Capture the cell that displays the provided text and extract its (X, Y) central coordinate. 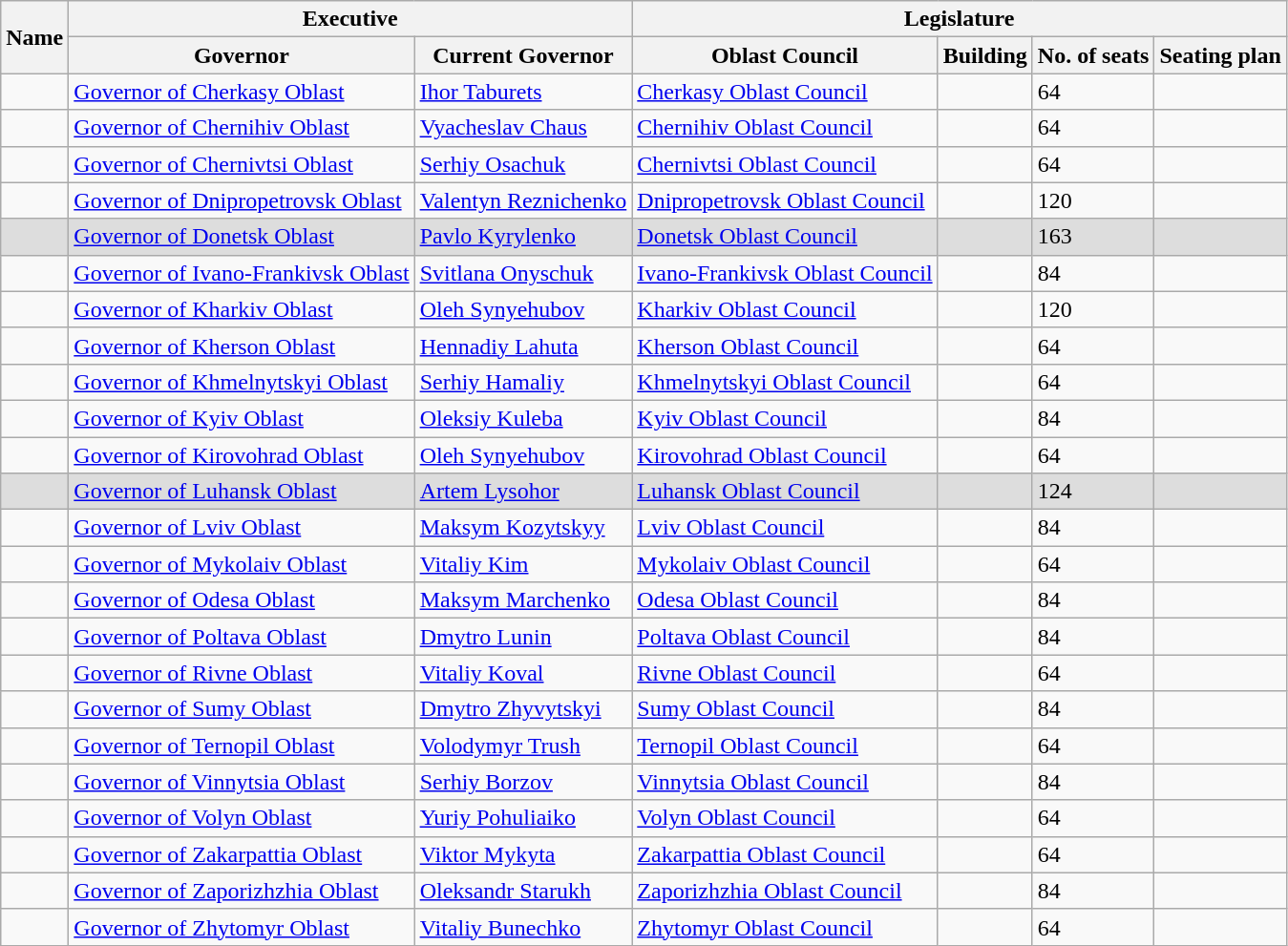
Volodymyr Trush (523, 746)
Governor of Kirovohrad Oblast (242, 455)
Dmytro Lunin (523, 637)
Svitlana Onyschuk (523, 273)
Current Governor (523, 55)
Ivano-Frankivsk Oblast Council (785, 273)
Name (34, 37)
Maksym Marchenko (523, 600)
Maksym Kozytskyy (523, 528)
Vitaliy Bunechko (523, 927)
Luhansk Oblast Council (785, 492)
Governor of Volyn Oblast (242, 818)
No. of seats (1093, 55)
Yuriy Pohuliaiko (523, 818)
Sumy Oblast Council (785, 709)
Odesa Oblast Council (785, 600)
Kirovohrad Oblast Council (785, 455)
Governor of Zaporizhzhia Oblast (242, 891)
Seating plan (1220, 55)
Governor of Chernivtsi Oblast (242, 164)
Governor of Cherkasy Oblast (242, 92)
Vitaliy Koval (523, 673)
Governor of Chernihiv Oblast (242, 128)
Governor of Khmelnytskyi Oblast (242, 382)
Oleksandr Starukh (523, 891)
Vinnytsia Oblast Council (785, 782)
163 (1093, 237)
Ihor Taburets (523, 92)
Zaporizhzhia Oblast Council (785, 891)
Zhytomyr Oblast Council (785, 927)
Oblast Council (785, 55)
Governor of Dnipropetrovsk Oblast (242, 200)
Dnipropetrovsk Oblast Council (785, 200)
Oleksiy Kuleba (523, 418)
Vitaliy Kim (523, 564)
Governor of Donetsk Oblast (242, 237)
Legislature (960, 19)
Governor of Kherson Oblast (242, 346)
Cherkasy Oblast Council (785, 92)
Kherson Oblast Council (785, 346)
Serhiy Osachuk (523, 164)
Hennadiy Lahuta (523, 346)
Governor of Rivne Oblast (242, 673)
Governor of Sumy Oblast (242, 709)
Executive (350, 19)
Governor of Luhansk Oblast (242, 492)
Building (985, 55)
Vyacheslav Chaus (523, 128)
Serhiy Hamaliy (523, 382)
Ternopil Oblast Council (785, 746)
Chernivtsi Oblast Council (785, 164)
Valentyn Reznichenko (523, 200)
Zakarpattia Oblast Council (785, 854)
Poltava Oblast Council (785, 637)
Governor of Ternopil Oblast (242, 746)
Kharkiv Oblast Council (785, 309)
Mykolaiv Oblast Council (785, 564)
Governor of Ivano-Frankivsk Oblast (242, 273)
Lviv Oblast Council (785, 528)
Governor of Kharkiv Oblast (242, 309)
Viktor Mykyta (523, 854)
Donetsk Oblast Council (785, 237)
Governor (242, 55)
Governor of Vinnytsia Oblast (242, 782)
Governor of Kyiv Oblast (242, 418)
Chernihiv Oblast Council (785, 128)
Rivne Oblast Council (785, 673)
Dmytro Zhyvytskyi (523, 709)
Governor of Odesa Oblast (242, 600)
Khmelnytskyi Oblast Council (785, 382)
Serhiy Borzov (523, 782)
Governor of Poltava Oblast (242, 637)
124 (1093, 492)
Pavlo Kyrylenko (523, 237)
Volyn Oblast Council (785, 818)
Governor of Zhytomyr Oblast (242, 927)
Kyiv Oblast Council (785, 418)
Governor of Mykolaiv Oblast (242, 564)
Artem Lysohor (523, 492)
Governor of Zakarpattia Oblast (242, 854)
Governor of Lviv Oblast (242, 528)
